Provide the [x, y] coordinate of the cell's center where the given text is located.  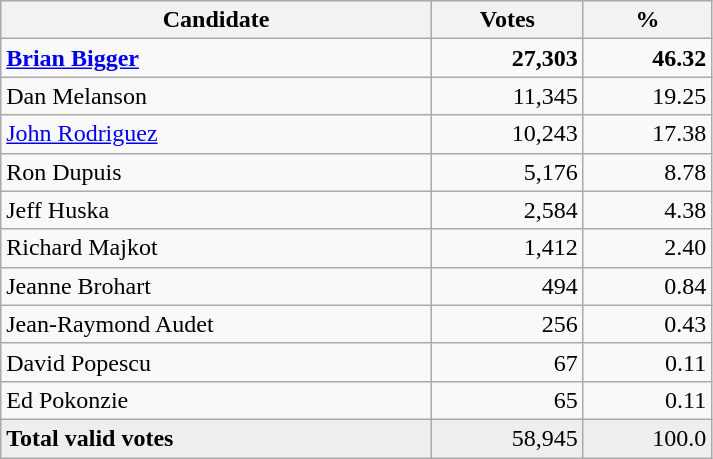
Jeanne Brohart [216, 286]
0.43 [647, 324]
10,243 [507, 134]
19.25 [647, 96]
46.32 [647, 58]
Votes [507, 20]
Richard Majkot [216, 248]
256 [507, 324]
11,345 [507, 96]
8.78 [647, 172]
Brian Bigger [216, 58]
27,303 [507, 58]
David Popescu [216, 362]
Total valid votes [216, 438]
Jeff Huska [216, 210]
1,412 [507, 248]
John Rodriguez [216, 134]
2.40 [647, 248]
Ed Pokonzie [216, 400]
494 [507, 286]
65 [507, 400]
% [647, 20]
4.38 [647, 210]
67 [507, 362]
Jean-Raymond Audet [216, 324]
5,176 [507, 172]
58,945 [507, 438]
0.84 [647, 286]
Ron Dupuis [216, 172]
2,584 [507, 210]
Dan Melanson [216, 96]
Candidate [216, 20]
17.38 [647, 134]
100.0 [647, 438]
